Provide the (x, y) coordinate of the cell's center where the given text is located.  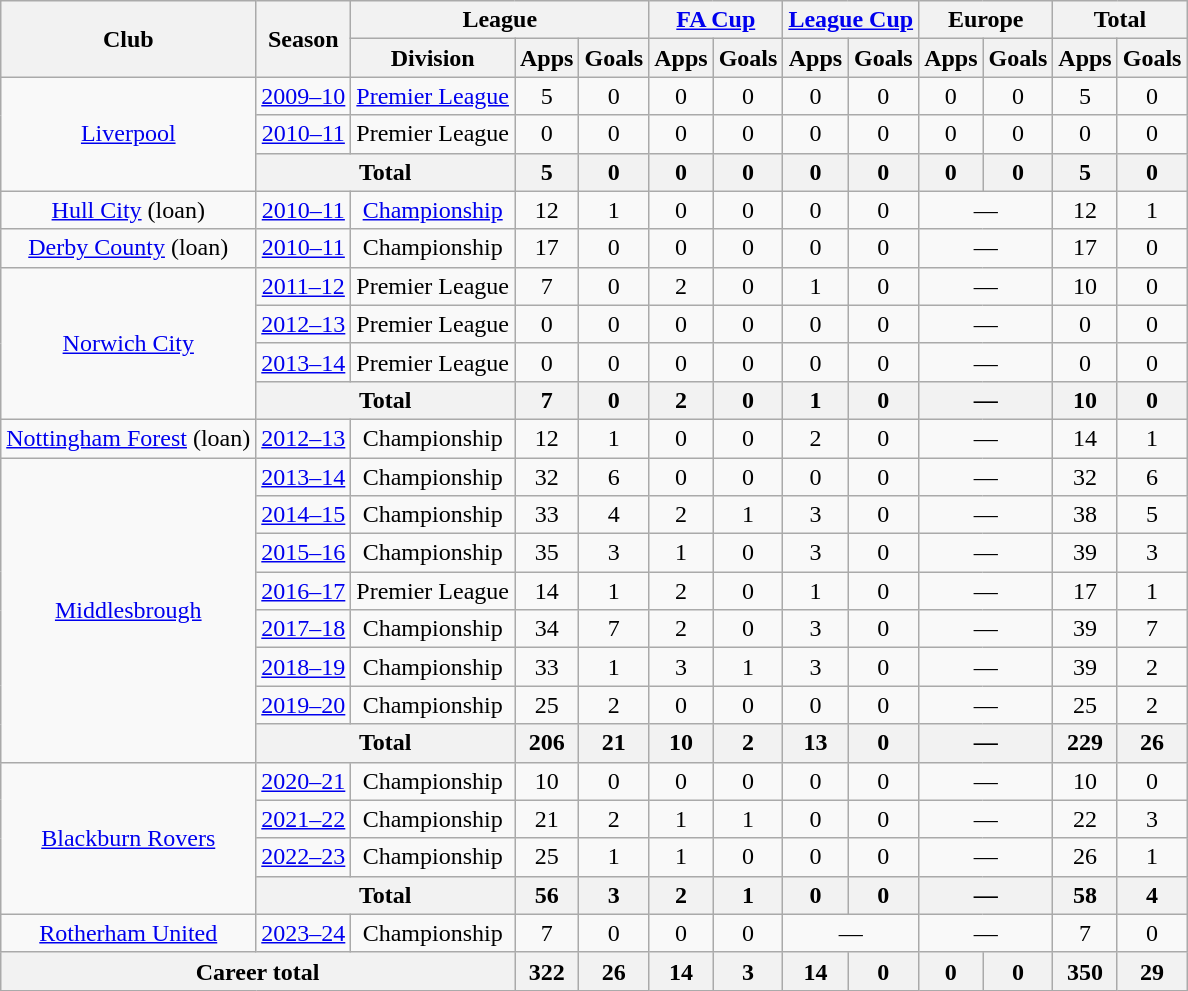
13 (816, 743)
2017–18 (304, 629)
322 (546, 971)
2023–24 (304, 933)
2020–21 (304, 781)
38 (1085, 515)
2018–19 (304, 667)
2009–10 (304, 96)
35 (546, 553)
29 (1152, 971)
Rotherham United (128, 933)
Division (433, 58)
Middlesbrough (128, 610)
229 (1085, 743)
Norwich City (128, 343)
League (500, 20)
2016–17 (304, 591)
206 (546, 743)
2019–20 (304, 705)
350 (1085, 971)
Career total (258, 971)
56 (546, 895)
2022–23 (304, 857)
Nottingham Forest (loan) (128, 438)
Club (128, 39)
Liverpool (128, 134)
League Cup (851, 20)
Europe (986, 20)
58 (1085, 895)
2015–16 (304, 553)
34 (546, 629)
FA Cup (716, 20)
22 (1085, 819)
2011–12 (304, 286)
2014–15 (304, 515)
2021–22 (304, 819)
Hull City (loan) (128, 210)
Derby County (loan) (128, 248)
Blackburn Rovers (128, 838)
Season (304, 39)
